Find where the given text appears and provide that cell's center as (x, y) coordinate. 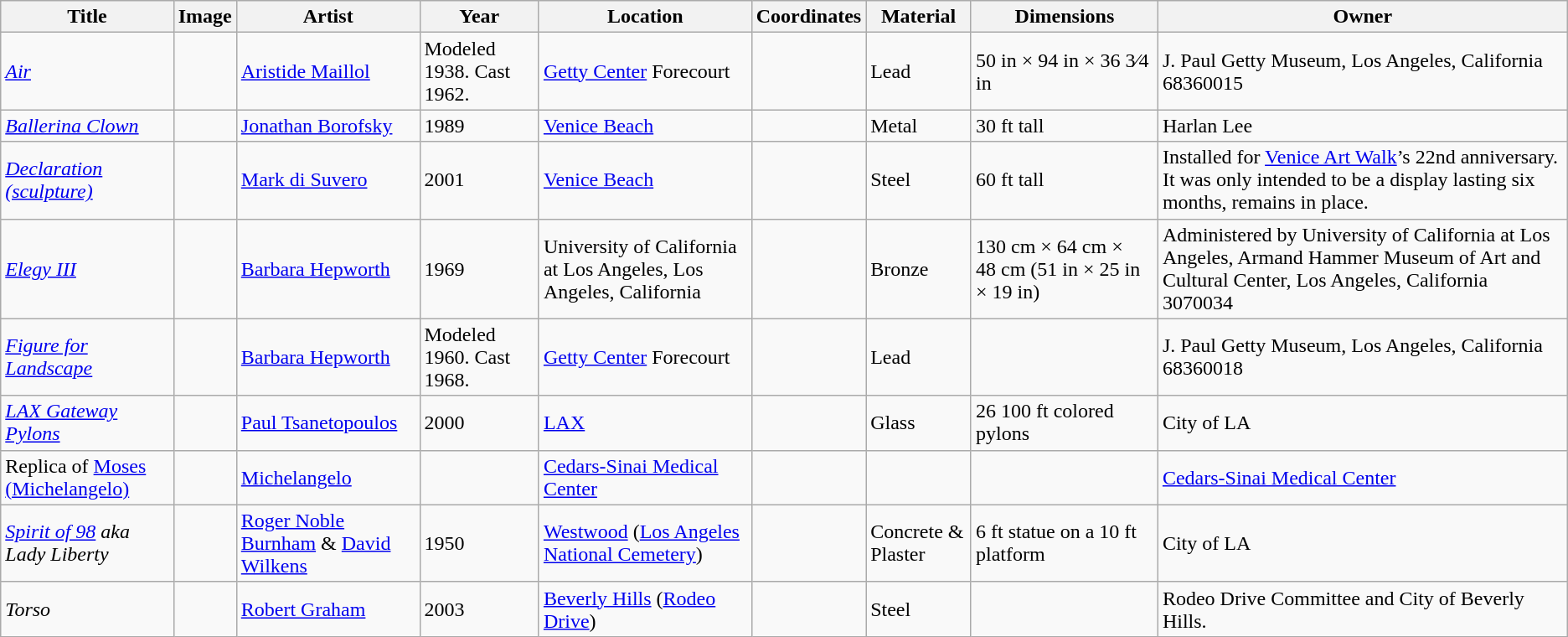
Robert Graham (328, 609)
2003 (479, 609)
Declaration (sculpture) (87, 180)
Modeled 1938. Cast 1962. (479, 71)
Installed for Venice Art Walk’s 22nd anniversary. It was only intended to be a display lasting six months, remains in place. (1362, 180)
Artist (328, 17)
Owner (1362, 17)
Location (645, 17)
Glass (919, 422)
60 ft tall (1064, 180)
26 100 ft colored pylons (1064, 422)
Beverly Hills (Rodeo Drive) (645, 609)
Material (919, 17)
Dimensions (1064, 17)
Ballerina Clown (87, 126)
Torso (87, 609)
Harlan Lee (1362, 126)
Elegy III (87, 268)
2000 (479, 422)
1989 (479, 126)
J. Paul Getty Museum, Los Angeles, California 68360015 (1362, 71)
Bronze (919, 268)
Michelangelo (328, 478)
Spirit of 98 aka Lady Liberty (87, 543)
Westwood (Los Angeles National Cemetery) (645, 543)
30 ft tall (1064, 126)
1969 (479, 268)
Concrete & Plaster (919, 543)
Coordinates (808, 17)
Jonathan Borofsky (328, 126)
50 in × 94 in × 36 3⁄4 in (1064, 71)
Title (87, 17)
6 ft statue on a 10 ft platform (1064, 543)
Replica of Moses (Michelangelo) (87, 478)
Modeled 1960. Cast 1968. (479, 357)
2001 (479, 180)
Rodeo Drive Committee and City of Beverly Hills. (1362, 609)
LAX Gateway Pylons (87, 422)
1950 (479, 543)
Air (87, 71)
Metal (919, 126)
University of California at Los Angeles, Los Angeles, California (645, 268)
Image (204, 17)
130 cm × 64 cm × 48 cm (51 in × 25 in × 19 in) (1064, 268)
Administered by University of California at Los Angeles, Armand Hammer Museum of Art and Cultural Center, Los Angeles, California 3070034 (1362, 268)
Figure for Landscape (87, 357)
LAX (645, 422)
Aristide Maillol (328, 71)
Year (479, 17)
Paul Tsanetopoulos (328, 422)
J. Paul Getty Museum, Los Angeles, California 68360018 (1362, 357)
Roger Noble Burnham & David Wilkens (328, 543)
Mark di Suvero (328, 180)
